Return (x, y) of the center of cell containing provided text 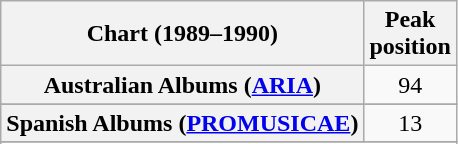
94 (410, 85)
Peakposition (410, 34)
13 (410, 123)
Chart (1989–1990) (182, 34)
Australian Albums (ARIA) (182, 85)
Spanish Albums (PROMUSICAE) (182, 123)
